From the cell containing the given text, extract its center point as (x, y) coordinate. 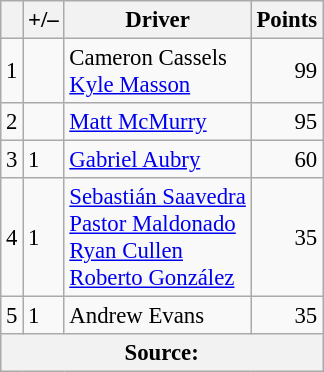
Gabriel Aubry (158, 160)
95 (286, 122)
99 (286, 72)
Matt McMurry (158, 122)
2 (12, 122)
Sebastián Saavedra Pastor Maldonado Ryan Cullen Roberto González (158, 238)
Andrew Evans (158, 316)
Points (286, 20)
3 (12, 160)
60 (286, 160)
5 (12, 316)
+/– (44, 20)
Cameron Cassels Kyle Masson (158, 72)
4 (12, 238)
Source: (162, 353)
Driver (158, 20)
